Search for the cell housing the specified text and yield its (X, Y) center coordinate. 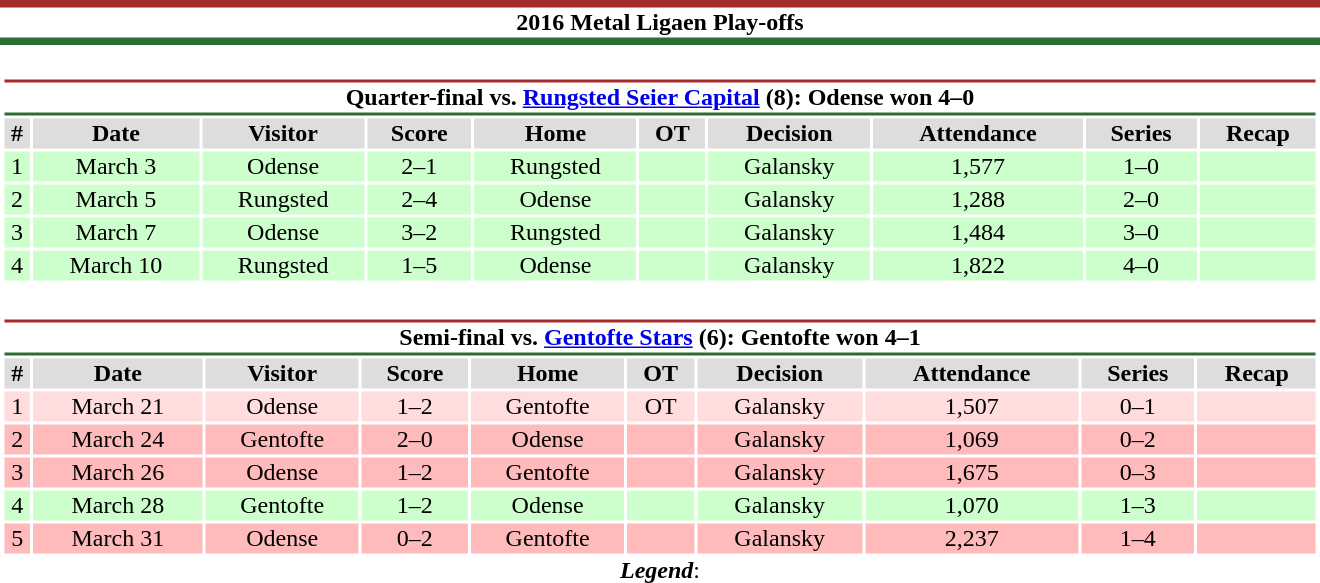
1,288 (978, 199)
1,484 (978, 233)
0–1 (1138, 407)
5 (17, 539)
March 31 (118, 539)
4–0 (1141, 265)
1,070 (972, 505)
March 7 (116, 233)
March 3 (116, 167)
1,069 (972, 439)
1–0 (1141, 167)
Semi-final vs. Gentofte Stars (6): Gentofte won 4–1 (660, 338)
1,675 (972, 473)
3–0 (1141, 233)
1–5 (419, 265)
2–4 (419, 199)
1,822 (978, 265)
1–4 (1138, 539)
March 10 (116, 265)
March 28 (118, 505)
2–1 (419, 167)
March 21 (118, 407)
0–3 (1138, 473)
March 24 (118, 439)
3–2 (419, 233)
March 26 (118, 473)
1,507 (972, 407)
2,237 (972, 539)
1,577 (978, 167)
1–3 (1138, 505)
Quarter-final vs. Rungsted Seier Capital (8): Odense won 4–0 (660, 98)
March 5 (116, 199)
